Scan for the cell matching the given text and deliver its [x, y] coordinate at center. 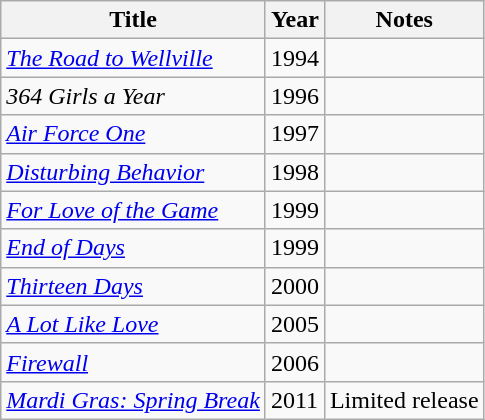
Limited release [404, 400]
2011 [294, 400]
Year [294, 20]
Notes [404, 20]
A Lot Like Love [134, 324]
364 Girls a Year [134, 96]
For Love of the Game [134, 210]
2005 [294, 324]
Mardi Gras: Spring Break [134, 400]
1994 [294, 58]
2006 [294, 362]
1998 [294, 172]
Title [134, 20]
End of Days [134, 248]
Air Force One [134, 134]
1996 [294, 96]
Disturbing Behavior [134, 172]
2000 [294, 286]
The Road to Wellville [134, 58]
Thirteen Days [134, 286]
1997 [294, 134]
Firewall [134, 362]
